Search for the cell housing the specified text and yield its (x, y) center coordinate. 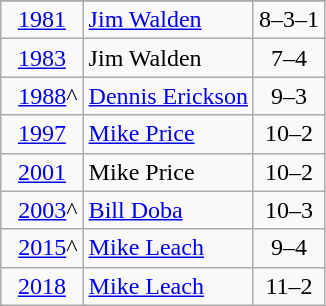
2015^ (42, 248)
1997 (42, 134)
10–3 (288, 210)
9–4 (288, 248)
2001 (42, 172)
9–3 (288, 96)
1988^ (42, 96)
8–3–1 (288, 20)
7–4 (288, 58)
1983 (42, 58)
Bill Doba (168, 210)
Dennis Erickson (168, 96)
1981 (42, 20)
2003^ (42, 210)
2018 (42, 286)
11–2 (288, 286)
